Search for the cell housing the specified text and yield its [x, y] center coordinate. 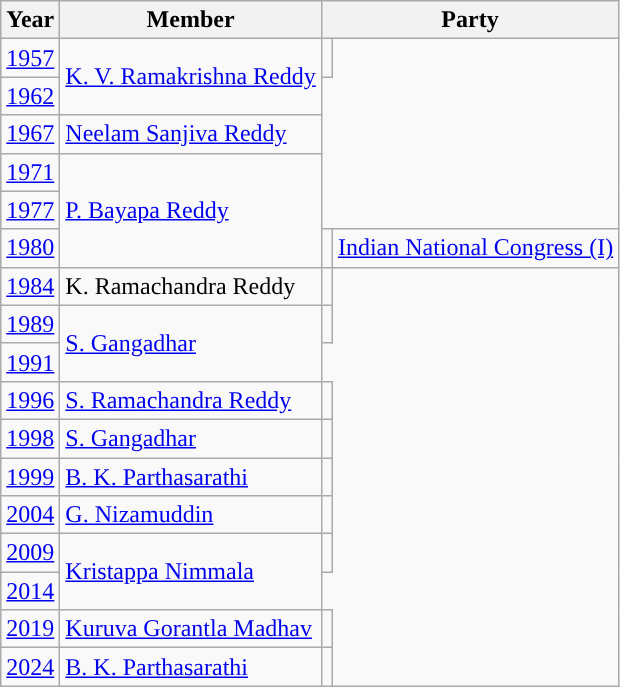
Kuruva Gorantla Madhav [190, 629]
S. Ramachandra Reddy [190, 400]
1971 [30, 172]
1957 [30, 58]
P. Bayapa Reddy [190, 210]
2009 [30, 553]
Kristappa Nimmala [190, 572]
K. Ramachandra Reddy [190, 286]
1999 [30, 477]
1991 [30, 362]
1980 [30, 248]
Neelam Sanjiva Reddy [190, 134]
Year [30, 20]
1998 [30, 438]
2004 [30, 515]
2014 [30, 591]
G. Nizamuddin [190, 515]
Indian National Congress (I) [475, 248]
1984 [30, 286]
1977 [30, 210]
Party [470, 20]
2024 [30, 667]
K. V. Ramakrishna Reddy [190, 77]
Member [190, 20]
1967 [30, 134]
1962 [30, 96]
1989 [30, 324]
1996 [30, 400]
2019 [30, 629]
